Find where the given text appears and provide that cell's center as (X, Y) coordinate. 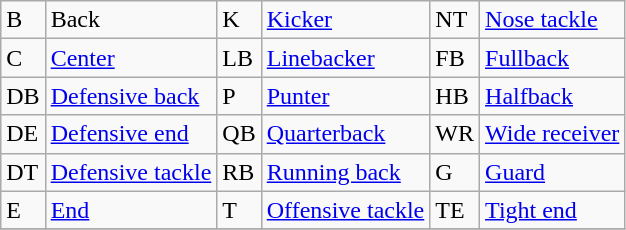
RB (239, 172)
B (23, 20)
WR (455, 134)
Fullback (552, 58)
E (23, 210)
Wide receiver (552, 134)
Offensive tackle (346, 210)
Defensive end (131, 134)
Center (131, 58)
Guard (552, 172)
P (239, 96)
TE (455, 210)
Defensive tackle (131, 172)
Punter (346, 96)
G (455, 172)
DB (23, 96)
K (239, 20)
End (131, 210)
Linebacker (346, 58)
C (23, 58)
Tight end (552, 210)
Kicker (346, 20)
DE (23, 134)
Quarterback (346, 134)
Nose tackle (552, 20)
Running back (346, 172)
NT (455, 20)
T (239, 210)
Back (131, 20)
QB (239, 134)
DT (23, 172)
FB (455, 58)
LB (239, 58)
HB (455, 96)
Halfback (552, 96)
Defensive back (131, 96)
